Scan for the cell matching the given text and deliver its [X, Y] coordinate at center. 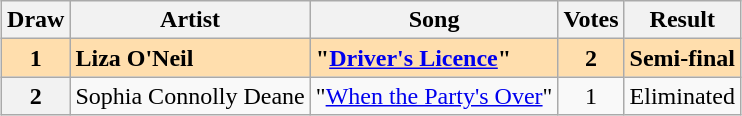
Artist [190, 20]
Eliminated [682, 96]
Votes [591, 20]
"When the Party's Over" [434, 96]
Song [434, 20]
Result [682, 20]
Draw [36, 20]
Sophia Connolly Deane [190, 96]
Semi-final [682, 58]
"Driver's Licence" [434, 58]
Liza O'Neil [190, 58]
